Pinpoint the cell where the given text exists, returning its (X, Y) midpoint coordinate. 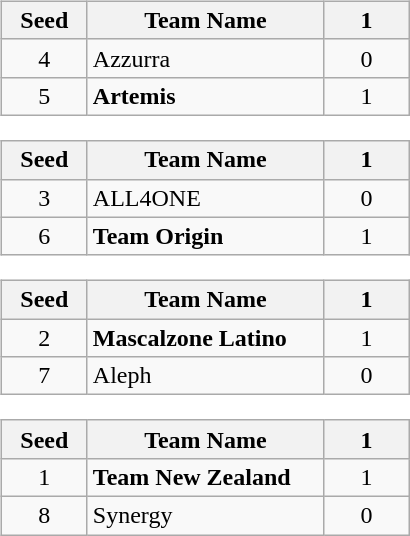
Artemis (205, 96)
8 (44, 515)
Mascalzone Latino (205, 338)
3 (44, 198)
Aleph (205, 376)
Azzurra (205, 58)
5 (44, 96)
Synergy (205, 515)
Team Origin (205, 236)
ALL4ONE (205, 198)
6 (44, 236)
4 (44, 58)
7 (44, 376)
2 (44, 338)
Team New Zealand (205, 477)
